Output the [X, Y] coordinate of the center of the cell containing the given text.  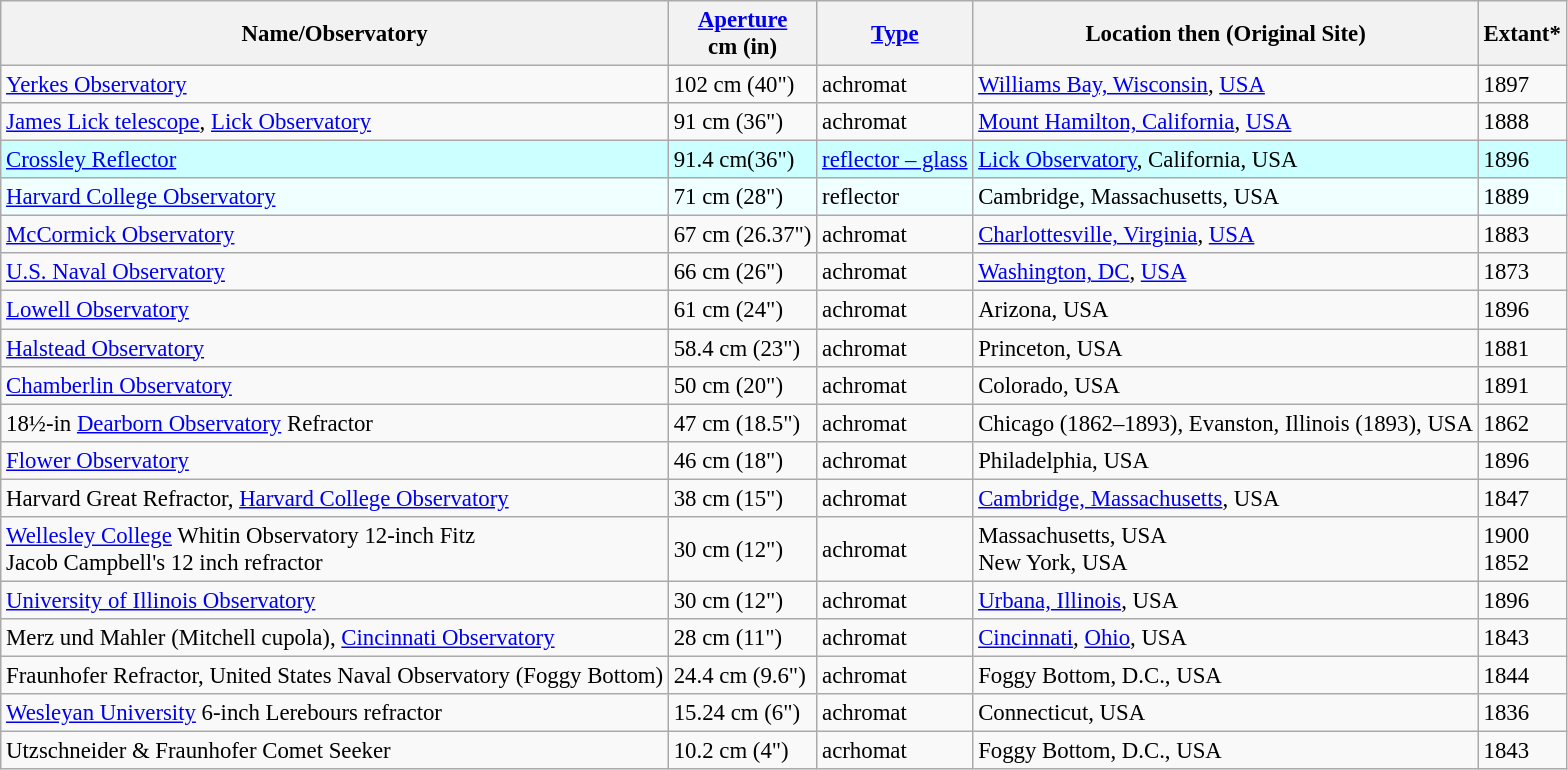
acrhomat [895, 751]
Chamberlin Observatory [335, 385]
38 cm (15") [742, 498]
91.4 cm(36") [742, 160]
61 cm (24") [742, 310]
University of Illinois Observatory [335, 600]
1891 [1522, 385]
Halstead Observatory [335, 348]
91 cm (36") [742, 122]
Fraunhofer Refractor, United States Naval Observatory (Foggy Bottom) [335, 675]
U.S. Naval Observatory [335, 273]
1847 [1522, 498]
24.4 cm (9.6") [742, 675]
1836 [1522, 713]
47 cm (18.5") [742, 423]
19001852 [1522, 550]
Aperture cm (in) [742, 34]
Flower Observatory [335, 460]
Utzschneider & Fraunhofer Comet Seeker [335, 751]
Philadelphia, USA [1226, 460]
McCormick Observatory [335, 235]
1873 [1522, 273]
Massachusetts, USA New York, USA [1226, 550]
46 cm (18") [742, 460]
Colorado, USA [1226, 385]
Type [895, 34]
James Lick telescope, Lick Observatory [335, 122]
Mount Hamilton, California, USA [1226, 122]
Crossley Reflector [335, 160]
50 cm (20") [742, 385]
Wesleyan University 6-inch Lerebours refractor [335, 713]
reflector – glass [895, 160]
71 cm (28") [742, 197]
18½-in Dearborn Observatory Refractor [335, 423]
Washington, DC, USA [1226, 273]
1844 [1522, 675]
66 cm (26") [742, 273]
Yerkes Observatory [335, 85]
Princeton, USA [1226, 348]
Name/Observatory [335, 34]
1881 [1522, 348]
Harvard College Observatory [335, 197]
Williams Bay, Wisconsin, USA [1226, 85]
Lowell Observatory [335, 310]
Cincinnati, Ohio, USA [1226, 638]
1897 [1522, 85]
Chicago (1862–1893), Evanston, Illinois (1893), USA [1226, 423]
67 cm (26.37") [742, 235]
Arizona, USA [1226, 310]
1889 [1522, 197]
1888 [1522, 122]
Connecticut, USA [1226, 713]
Wellesley College Whitin Observatory 12-inch FitzJacob Campbell's 12 inch refractor [335, 550]
reflector [895, 197]
15.24 cm (6") [742, 713]
1862 [1522, 423]
28 cm (11") [742, 638]
1883 [1522, 235]
Urbana, Illinois, USA [1226, 600]
Charlottesville, Virginia, USA [1226, 235]
10.2 cm (4") [742, 751]
Extant* [1522, 34]
Location then (Original Site) [1226, 34]
58.4 cm (23") [742, 348]
Harvard Great Refractor, Harvard College Observatory [335, 498]
102 cm (40") [742, 85]
Lick Observatory, California, USA [1226, 160]
Merz und Mahler (Mitchell cupola), Cincinnati Observatory [335, 638]
